Output the [x, y] coordinate of the center of the cell containing the given text.  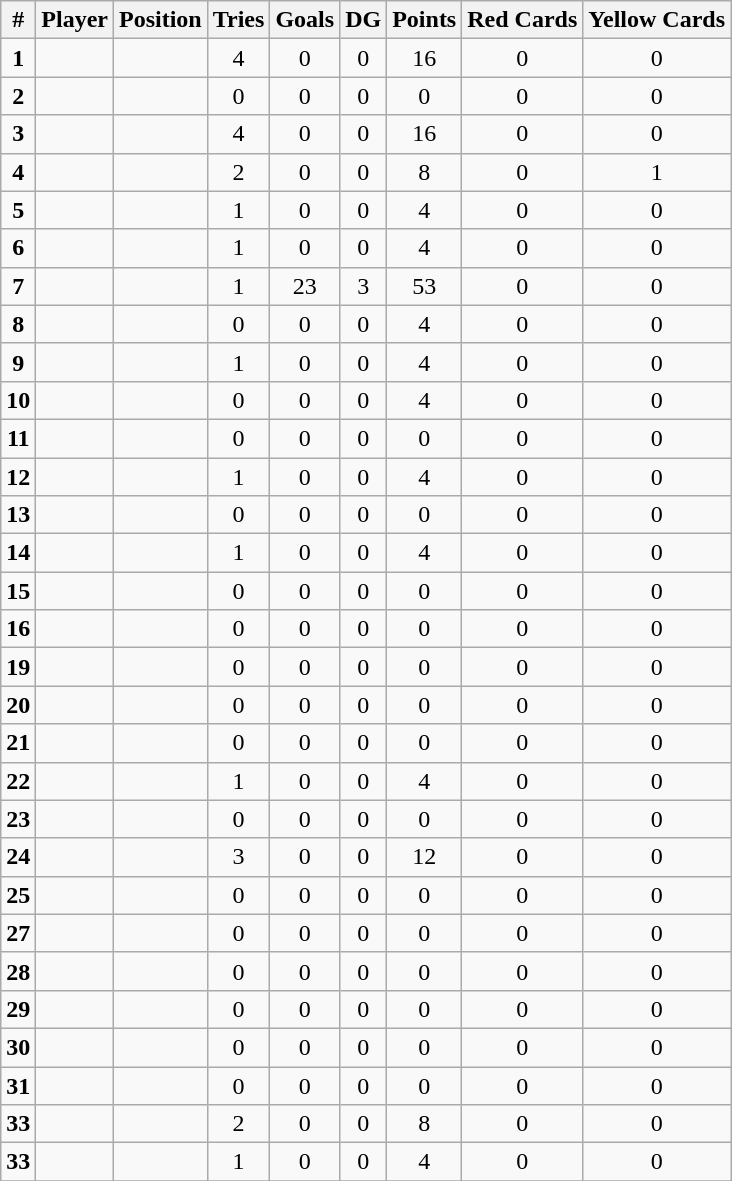
19 [18, 667]
25 [18, 895]
13 [18, 515]
6 [18, 248]
11 [18, 438]
Points [424, 20]
9 [18, 362]
30 [18, 1047]
15 [18, 591]
Player [75, 20]
Red Cards [522, 20]
27 [18, 933]
24 [18, 857]
Position [161, 20]
7 [18, 286]
31 [18, 1085]
Goals [305, 20]
5 [18, 210]
22 [18, 781]
53 [424, 286]
14 [18, 553]
21 [18, 743]
DG [364, 20]
10 [18, 400]
29 [18, 1009]
# [18, 20]
28 [18, 971]
Yellow Cards [657, 20]
Tries [238, 20]
20 [18, 705]
